Extract the (x, y) coordinate from the center of the cell holding the provided text.  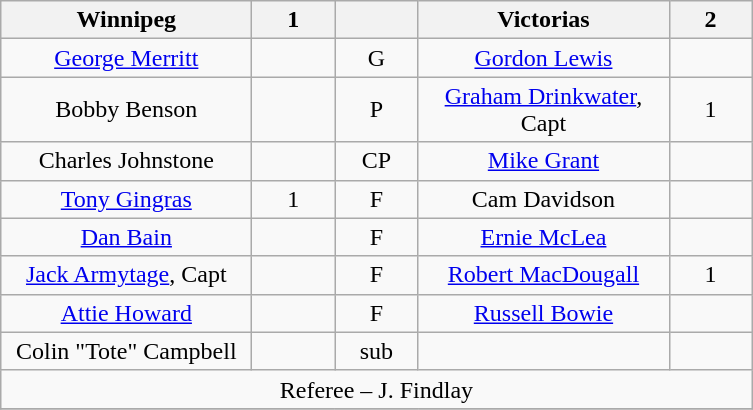
Bobby Benson (126, 110)
Victorias (544, 20)
Colin "Tote" Campbell (126, 351)
Mike Grant (544, 161)
sub (376, 351)
Referee – J. Findlay (376, 389)
Winnipeg (126, 20)
George Merritt (126, 58)
Gordon Lewis (544, 58)
2 (710, 20)
Russell Bowie (544, 313)
Cam Davidson (544, 199)
Charles Johnstone (126, 161)
Ernie McLea (544, 237)
Graham Drinkwater, Capt (544, 110)
Attie Howard (126, 313)
Dan Bain (126, 237)
P (376, 110)
Tony Gingras (126, 199)
Robert MacDougall (544, 275)
Jack Armytage, Capt (126, 275)
CP (376, 161)
G (376, 58)
